Provide the (X, Y) coordinate of the cell's center where the given text is located.  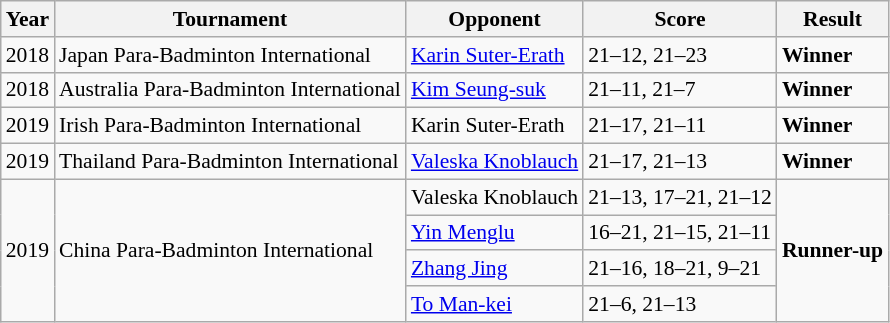
Irish Para-Badminton International (230, 126)
21–12, 21–23 (680, 55)
16–21, 21–15, 21–11 (680, 233)
21–17, 21–13 (680, 162)
Australia Para-Badminton International (230, 90)
Tournament (230, 19)
Japan Para-Badminton International (230, 55)
Yin Menglu (494, 233)
China Para-Badminton International (230, 250)
Result (832, 19)
21–17, 21–11 (680, 126)
21–13, 17–21, 21–12 (680, 197)
To Man-kei (494, 304)
21–6, 21–13 (680, 304)
21–16, 18–21, 9–21 (680, 269)
Kim Seung-suk (494, 90)
Opponent (494, 19)
Zhang Jing (494, 269)
Year (28, 19)
Runner-up (832, 250)
Thailand Para-Badminton International (230, 162)
Score (680, 19)
21–11, 21–7 (680, 90)
